Return the (x, y) coordinate for the center point of the cell that contains the specified text.  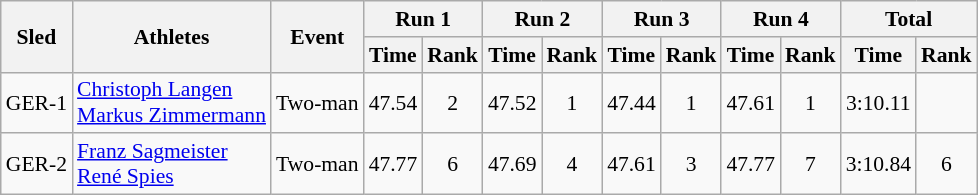
4 (572, 164)
47.44 (632, 102)
Franz SagmeisterRené Spies (172, 164)
Run 1 (424, 19)
47.52 (512, 102)
Athletes (172, 36)
47.54 (394, 102)
GER-1 (36, 102)
3 (692, 164)
Christoph LangenMarkus Zimmermann (172, 102)
2 (452, 102)
3:10.11 (878, 102)
Run 2 (542, 19)
Sled (36, 36)
Run 4 (780, 19)
Event (318, 36)
7 (810, 164)
Run 3 (662, 19)
GER-2 (36, 164)
47.69 (512, 164)
3:10.84 (878, 164)
Total (909, 19)
